For the text-containing cell, return its midpoint in [x, y] coordinate format. 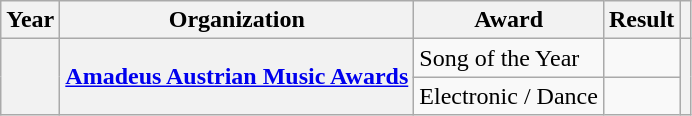
Result [641, 20]
Organization [237, 20]
Electronic / Dance [509, 96]
Song of the Year [509, 58]
Award [509, 20]
Amadeus Austrian Music Awards [237, 77]
Year [30, 20]
